Capture the cell that displays the provided text and extract its [x, y] central coordinate. 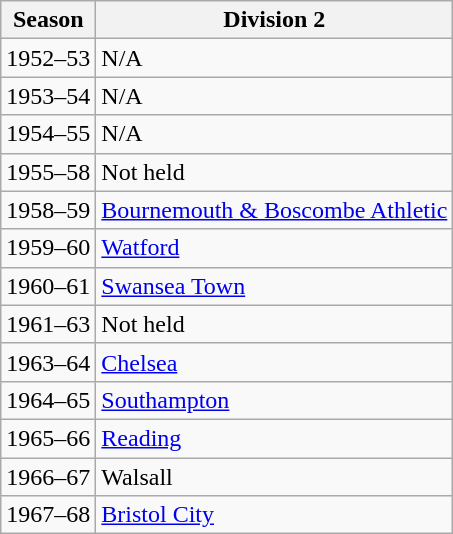
Swansea Town [274, 286]
Bournemouth & Boscombe Athletic [274, 210]
Chelsea [274, 362]
Watford [274, 248]
1965–66 [48, 438]
1960–61 [48, 286]
1959–60 [48, 248]
1953–54 [48, 96]
Reading [274, 438]
Bristol City [274, 515]
1963–64 [48, 362]
1964–65 [48, 400]
1954–55 [48, 134]
Walsall [274, 477]
1967–68 [48, 515]
1955–58 [48, 172]
Division 2 [274, 20]
1966–67 [48, 477]
Season [48, 20]
1958–59 [48, 210]
1961–63 [48, 324]
1952–53 [48, 58]
Southampton [274, 400]
